Extract the (X, Y) coordinate from the center of the cell holding the provided text.  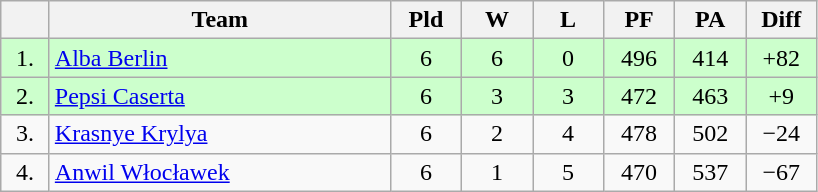
Team (220, 20)
−24 (782, 134)
PA (710, 20)
+9 (782, 96)
Pepsi Caserta (220, 96)
478 (640, 134)
Krasnye Krylya (220, 134)
502 (710, 134)
4 (568, 134)
5 (568, 172)
472 (640, 96)
537 (710, 172)
PF (640, 20)
Diff (782, 20)
0 (568, 58)
−67 (782, 172)
+82 (782, 58)
3. (26, 134)
W (496, 20)
2 (496, 134)
Alba Berlin (220, 58)
Pld (426, 20)
496 (640, 58)
L (568, 20)
4. (26, 172)
414 (710, 58)
Anwil Włocławek (220, 172)
470 (640, 172)
1 (496, 172)
1. (26, 58)
463 (710, 96)
2. (26, 96)
